Output the [X, Y] coordinate of the center of the cell containing the given text.  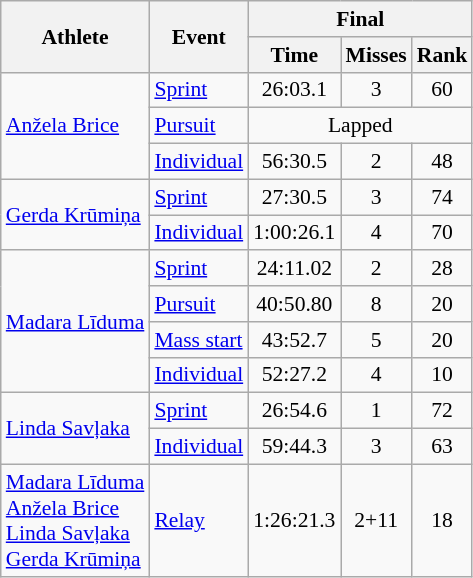
63 [442, 447]
24:11.02 [294, 269]
Relay [198, 520]
48 [442, 162]
8 [376, 304]
Rank [442, 55]
74 [442, 197]
Madara Līduma [76, 322]
Athlete [76, 36]
52:27.2 [294, 375]
Linda Savļaka [76, 428]
Misses [376, 55]
26:03.1 [294, 90]
Madara LīdumaAnžela BriceLinda SavļakaGerda Krūmiņa [76, 520]
10 [442, 375]
72 [442, 411]
Mass start [198, 340]
1 [376, 411]
28 [442, 269]
Anžela Brice [76, 126]
27:30.5 [294, 197]
Lapped [360, 126]
70 [442, 233]
1:00:26.1 [294, 233]
59:44.3 [294, 447]
Event [198, 36]
2+11 [376, 520]
40:50.80 [294, 304]
18 [442, 520]
26:54.6 [294, 411]
56:30.5 [294, 162]
5 [376, 340]
1:26:21.3 [294, 520]
Final [360, 19]
60 [442, 90]
Gerda Krūmiņa [76, 214]
43:52.7 [294, 340]
Time [294, 55]
